Find where the given text appears and provide that cell's center as [X, Y] coordinate. 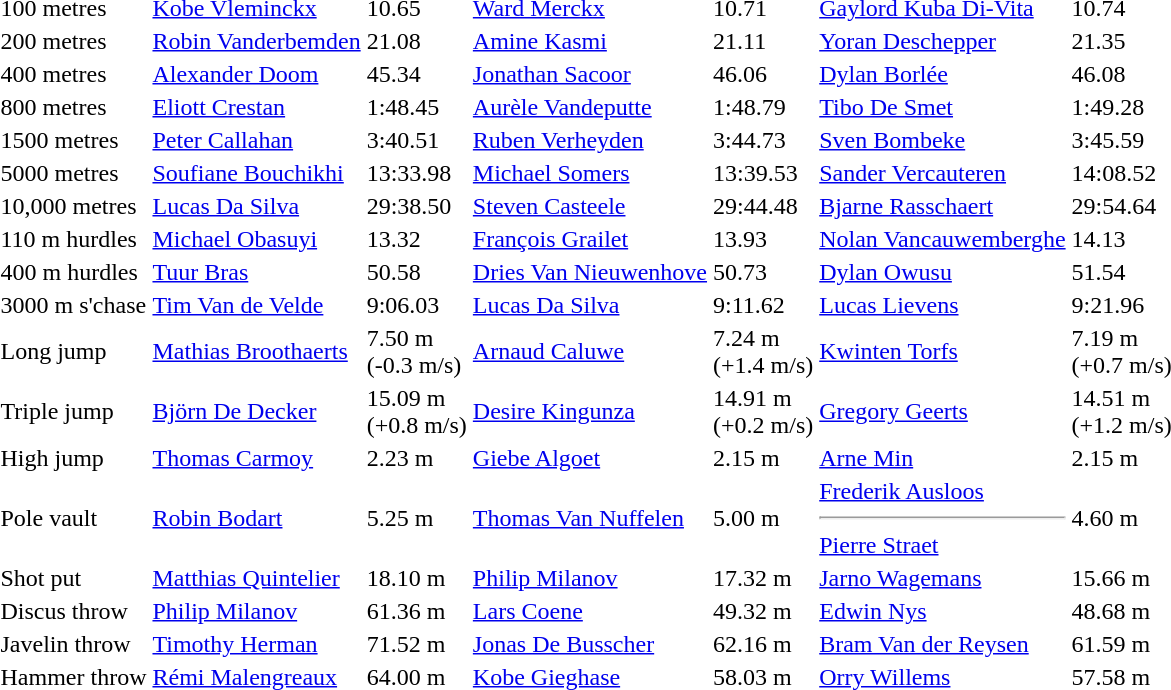
Nolan Vancauwemberghe [942, 239]
15.09 m(+0.8 m/s) [416, 412]
49.32 m [764, 611]
3:40.51 [416, 140]
45.34 [416, 74]
5.25 m [416, 518]
1:48.79 [764, 107]
Björn De Decker [256, 412]
7.24 m(+1.4 m/s) [764, 352]
5.00 m [764, 518]
Tibo De Smet [942, 107]
Tim Van de Velde [256, 305]
9:06.03 [416, 305]
Peter Callahan [256, 140]
13:39.53 [764, 173]
Alexander Doom [256, 74]
Desire Kingunza [590, 412]
2.23 m [416, 458]
Mathias Broothaerts [256, 352]
Steven Casteele [590, 206]
Dylan Borlée [942, 74]
Michael Somers [590, 173]
13.93 [764, 239]
Lucas Lievens [942, 305]
71.52 m [416, 644]
Yoran Deschepper [942, 41]
1:48.45 [416, 107]
Edwin Nys [942, 611]
Jarno Wagemans [942, 578]
18.10 m [416, 578]
Jonathan Sacoor [590, 74]
21.08 [416, 41]
Matthias Quintelier [256, 578]
17.32 m [764, 578]
Lars Coene [590, 611]
14.91 m(+0.2 m/s) [764, 412]
Sven Bombeke [942, 140]
Tuur Bras [256, 272]
Gregory Geerts [942, 412]
Kwinten Torfs [942, 352]
Soufiane Bouchikhi [256, 173]
13.32 [416, 239]
62.16 m [764, 644]
3:44.73 [764, 140]
Dylan Owusu [942, 272]
9:11.62 [764, 305]
Dries Van Nieuwenhove [590, 272]
50.73 [764, 272]
Bjarne Rasschaert [942, 206]
13:33.98 [416, 173]
Aurèle Vandeputte [590, 107]
46.06 [764, 74]
61.36 m [416, 611]
François Grailet [590, 239]
Amine Kasmi [590, 41]
50.58 [416, 272]
Thomas Van Nuffelen [590, 518]
29:38.50 [416, 206]
21.11 [764, 41]
Michael Obasuyi [256, 239]
Giebe Algoet [590, 458]
Ruben Verheyden [590, 140]
Bram Van der Reysen [942, 644]
Robin Vanderbemden [256, 41]
Robin Bodart [256, 518]
Thomas Carmoy [256, 458]
Timothy Herman [256, 644]
Arnaud Caluwe [590, 352]
Sander Vercauteren [942, 173]
29:44.48 [764, 206]
Frederik AusloosPierre Straet [942, 518]
2.15 m [764, 458]
Jonas De Busscher [590, 644]
7.50 m(-0.3 m/s) [416, 352]
Eliott Crestan [256, 107]
Arne Min [942, 458]
